Scan for the cell matching the given text and deliver its (x, y) coordinate at center. 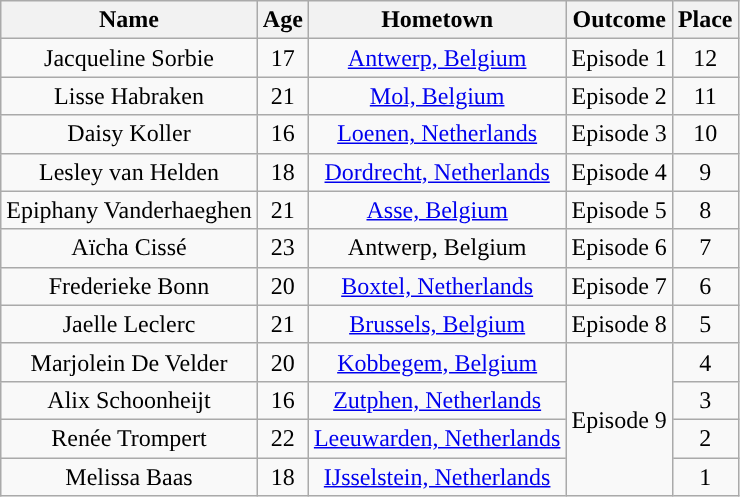
8 (705, 210)
4 (705, 362)
17 (282, 58)
Epiphany Vanderhaeghen (130, 210)
9 (705, 172)
3 (705, 400)
Melissa Baas (130, 477)
Hometown (437, 20)
Marjolein De Velder (130, 362)
Leeuwarden, Netherlands (437, 438)
Kobbegem, Belgium (437, 362)
Alix Schoonheijt (130, 400)
IJsselstein, Netherlands (437, 477)
Brussels, Belgium (437, 324)
Episode 8 (619, 324)
10 (705, 134)
12 (705, 58)
22 (282, 438)
Outcome (619, 20)
6 (705, 286)
Episode 3 (619, 134)
Lisse Habraken (130, 96)
Episode 2 (619, 96)
Renée Trompert (130, 438)
Jacqueline Sorbie (130, 58)
2 (705, 438)
Episode 4 (619, 172)
Mol, Belgium (437, 96)
Episode 6 (619, 248)
Episode 1 (619, 58)
7 (705, 248)
23 (282, 248)
Age (282, 20)
11 (705, 96)
Dordrecht, Netherlands (437, 172)
5 (705, 324)
Episode 7 (619, 286)
1 (705, 477)
Loenen, Netherlands (437, 134)
Zutphen, Netherlands (437, 400)
Lesley van Helden (130, 172)
Boxtel, Netherlands (437, 286)
Place (705, 20)
Frederieke Bonn (130, 286)
Aïcha Cissé (130, 248)
Daisy Koller (130, 134)
Episode 9 (619, 419)
Name (130, 20)
Asse, Belgium (437, 210)
Jaelle Leclerc (130, 324)
Episode 5 (619, 210)
